Extract the [x, y] coordinate from the center of the cell holding the provided text.  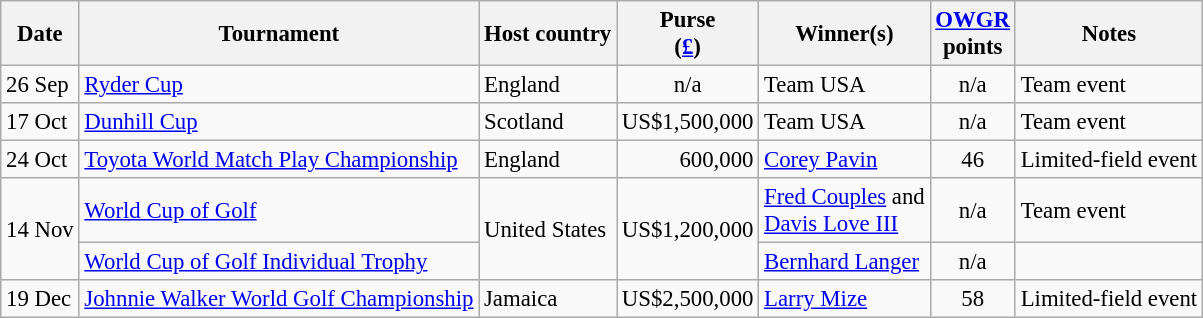
Host country [548, 34]
Fred Couples and Davis Love III [844, 210]
US$1,200,000 [687, 229]
US$1,500,000 [687, 122]
Larry Mize [844, 299]
Corey Pavin [844, 160]
Date [40, 34]
Winner(s) [844, 34]
Bernhard Langer [844, 262]
17 Oct [40, 122]
United States [548, 229]
Tournament [279, 34]
Dunhill Cup [279, 122]
Purse(£) [687, 34]
19 Dec [40, 299]
Johnnie Walker World Golf Championship [279, 299]
OWGRpoints [972, 34]
46 [972, 160]
Notes [1108, 34]
Scotland [548, 122]
Ryder Cup [279, 85]
24 Oct [40, 160]
14 Nov [40, 229]
US$2,500,000 [687, 299]
58 [972, 299]
World Cup of Golf Individual Trophy [279, 262]
Toyota World Match Play Championship [279, 160]
Jamaica [548, 299]
World Cup of Golf [279, 210]
26 Sep [40, 85]
600,000 [687, 160]
